Output the [X, Y] coordinate of the center of the cell containing the given text.  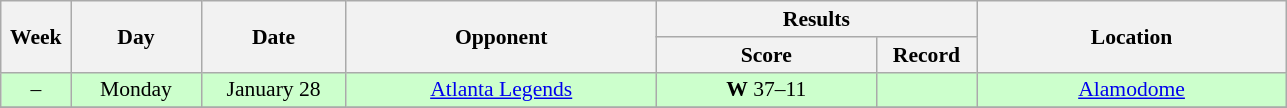
Score [766, 55]
– [36, 90]
Week [36, 36]
W 37–11 [766, 90]
Opponent [501, 36]
Alamodome [1131, 90]
Date [274, 36]
Record [926, 55]
Atlanta Legends [501, 90]
Location [1131, 36]
January 28 [274, 90]
Day [136, 36]
Monday [136, 90]
Results [816, 19]
